Identify which cell holds the provided text, then report its [x, y] central coordinate. 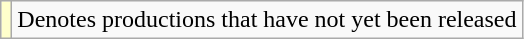
Denotes productions that have not yet been released [267, 20]
